Identify which cell holds the provided text, then report its [X, Y] central coordinate. 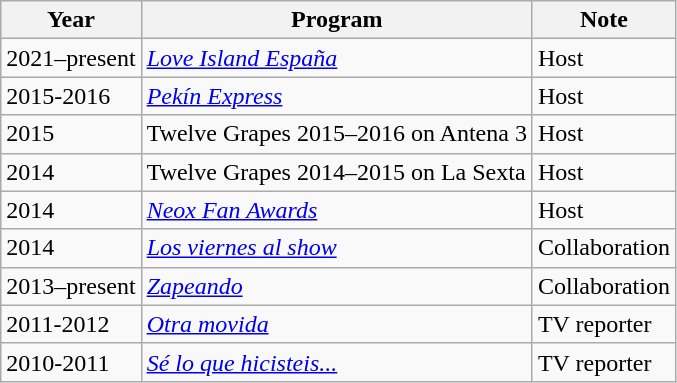
Otra movida [336, 324]
Program [336, 20]
Twelve Grapes 2014–2015 on La Sexta [336, 172]
Love Island España [336, 58]
2015-2016 [71, 96]
Year [71, 20]
2010-2011 [71, 362]
2013–present [71, 286]
Pekín Express [336, 96]
2011-2012 [71, 324]
2021–present [71, 58]
Note [604, 20]
Zapeando [336, 286]
Los viernes al show [336, 248]
Twelve Grapes 2015–2016 on Antena 3 [336, 134]
Neox Fan Awards [336, 210]
Sé lo que hicisteis... [336, 362]
2015 [71, 134]
